Search for the cell housing the specified text and yield its (x, y) center coordinate. 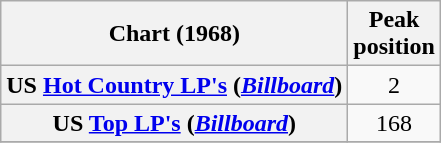
2 (394, 85)
Chart (1968) (174, 34)
168 (394, 123)
US Hot Country LP's (Billboard) (174, 85)
Peakposition (394, 34)
US Top LP's (Billboard) (174, 123)
